Output the (x, y) coordinate of the center of the cell containing the given text.  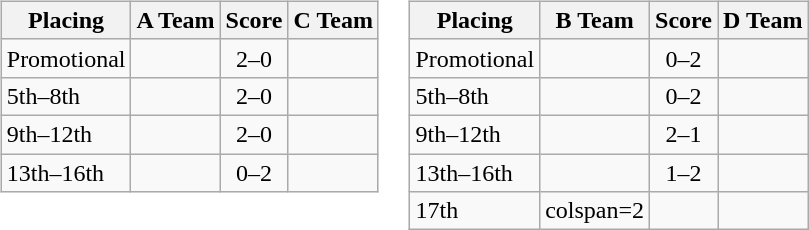
17th (475, 211)
D Team (763, 20)
1–2 (684, 173)
A Team (176, 20)
B Team (595, 20)
C Team (333, 20)
colspan=2 (595, 211)
2–1 (684, 134)
